Locate the cell with the specified text and output its [x, y] center coordinate. 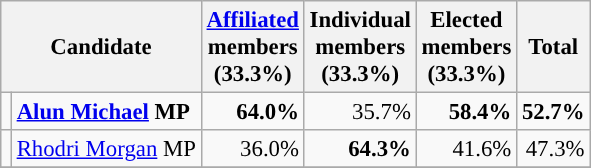
52.7% [554, 112]
35.7% [360, 112]
64.0% [252, 112]
64.3% [360, 149]
58.4% [466, 112]
41.6% [466, 149]
Affiliated members (33.3%) [252, 47]
Total [554, 47]
Alun Michael MP [106, 112]
Rhodri Morgan MP [106, 149]
Individual members (33.3%) [360, 47]
Elected members (33.3%) [466, 47]
Candidate [102, 47]
47.3% [554, 149]
36.0% [252, 149]
